Output the [x, y] coordinate of the center of the cell containing the given text.  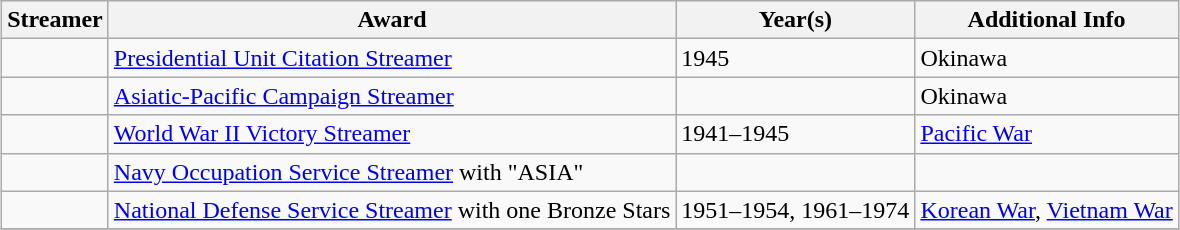
Additional Info [1046, 20]
Year(s) [796, 20]
Pacific War [1046, 134]
1951–1954, 1961–1974 [796, 210]
Asiatic-Pacific Campaign Streamer [392, 96]
Korean War, Vietnam War [1046, 210]
Streamer [56, 20]
1941–1945 [796, 134]
Award [392, 20]
1945 [796, 58]
Navy Occupation Service Streamer with "ASIA" [392, 172]
Presidential Unit Citation Streamer [392, 58]
National Defense Service Streamer with one Bronze Stars [392, 210]
World War II Victory Streamer [392, 134]
